Extract the [x, y] coordinate from the center of the cell holding the provided text.  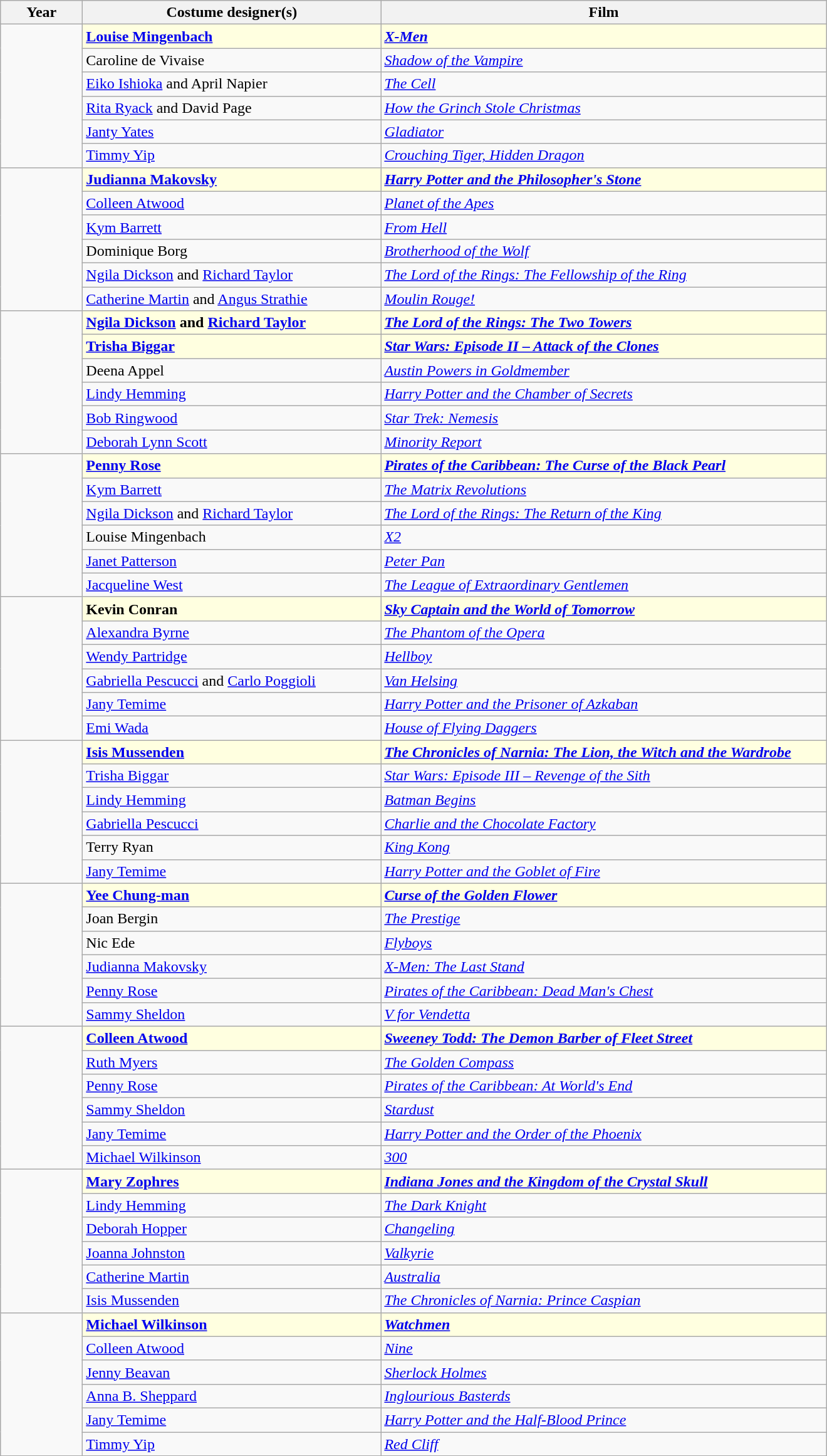
Flyboys [604, 943]
Star Wars: Episode II – Attack of the Clones [604, 347]
Indiana Jones and the Kingdom of the Crystal Skull [604, 1181]
Kevin Conran [232, 609]
Harry Potter and the Half-Blood Prince [604, 1420]
The Phantom of the Opera [604, 632]
X-Men: The Last Stand [604, 966]
The Golden Compass [604, 1062]
Harry Potter and the Philosopher's Stone [604, 179]
Austin Powers in Goldmember [604, 370]
Deborah Lynn Scott [232, 442]
Catherine Martin [232, 1277]
Sweeney Todd: The Demon Barber of Fleet Street [604, 1038]
Caroline de Vivaise [232, 60]
Dominique Borg [232, 251]
Year [41, 13]
Australia [604, 1277]
Jenny Beavan [232, 1372]
Yee Chung-man [232, 895]
Nine [604, 1348]
Red Cliff [604, 1443]
The Cell [604, 84]
V for Vendetta [604, 1014]
Mary Zophres [232, 1181]
Crouching Tiger, Hidden Dragon [604, 155]
From Hell [604, 227]
Stardust [604, 1110]
Costume designer(s) [232, 13]
Van Helsing [604, 680]
Harry Potter and the Order of the Phoenix [604, 1134]
Deborah Hopper [232, 1229]
Changeling [604, 1229]
The Chronicles of Narnia: The Lion, the Witch and the Wardrobe [604, 752]
Pirates of the Caribbean: The Curse of the Black Pearl [604, 466]
Joan Bergin [232, 919]
The Prestige [604, 919]
Pirates of the Caribbean: Dead Man's Chest [604, 990]
Gabriella Pescucci and Carlo Poggioli [232, 680]
The Dark Knight [604, 1205]
X2 [604, 537]
House of Flying Daggers [604, 728]
Shadow of the Vampire [604, 60]
Sherlock Holmes [604, 1372]
Catherine Martin and Angus Strathie [232, 299]
The Chronicles of Narnia: Prince Caspian [604, 1301]
Wendy Partridge [232, 656]
Film [604, 13]
Pirates of the Caribbean: At World's End [604, 1086]
Deena Appel [232, 370]
Hellboy [604, 656]
Minority Report [604, 442]
300 [604, 1158]
The Lord of the Rings: The Return of the King [604, 513]
The Matrix Revolutions [604, 490]
Jacqueline West [232, 585]
Planet of the Apes [604, 203]
Star Trek: Nemesis [604, 418]
How the Grinch Stole Christmas [604, 108]
Moulin Rouge! [604, 299]
Curse of the Golden Flower [604, 895]
Sky Captain and the World of Tomorrow [604, 609]
Emi Wada [232, 728]
Janty Yates [232, 132]
Harry Potter and the Goblet of Fire [604, 871]
Gladiator [604, 132]
Janet Patterson [232, 561]
Watchmen [604, 1324]
Alexandra Byrne [232, 632]
Harry Potter and the Prisoner of Azkaban [604, 704]
Batman Begins [604, 800]
Gabriella Pescucci [232, 824]
Peter Pan [604, 561]
Inglourious Basterds [604, 1396]
Eiko Ishioka and April Napier [232, 84]
X-Men [604, 36]
Terry Ryan [232, 847]
Anna B. Sheppard [232, 1396]
Nic Ede [232, 943]
Bob Ringwood [232, 418]
Rita Ryack and David Page [232, 108]
Ruth Myers [232, 1062]
Valkyrie [604, 1253]
The League of Extraordinary Gentlemen [604, 585]
Harry Potter and the Chamber of Secrets [604, 394]
The Lord of the Rings: The Fellowship of the Ring [604, 275]
King Kong [604, 847]
The Lord of the Rings: The Two Towers [604, 323]
Star Wars: Episode III – Revenge of the Sith [604, 776]
Charlie and the Chocolate Factory [604, 824]
Brotherhood of the Wolf [604, 251]
Joanna Johnston [232, 1253]
